From the cell containing the given text, extract its center point as [x, y] coordinate. 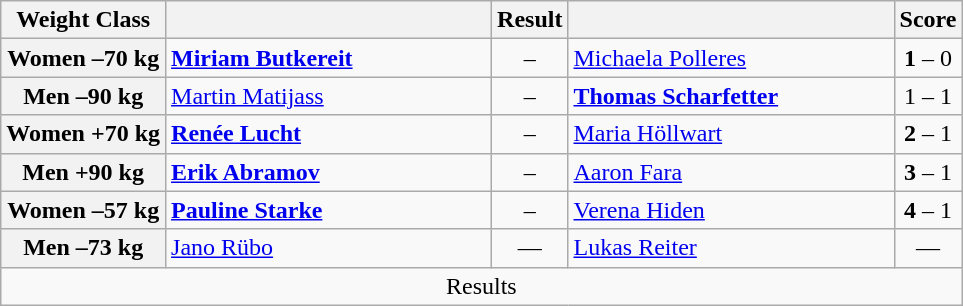
Aaron Fara [731, 172]
Men –73 kg [84, 248]
Men +90 kg [84, 172]
Erik Abramov [329, 172]
Michaela Polleres [731, 58]
Miriam Butkereit [329, 58]
Men –90 kg [84, 96]
Results [482, 286]
1 – 0 [928, 58]
Score [928, 20]
1 – 1 [928, 96]
2 – 1 [928, 134]
Lukas Reiter [731, 248]
4 – 1 [928, 210]
Women –70 kg [84, 58]
Women +70 kg [84, 134]
Pauline Starke [329, 210]
Verena Hiden [731, 210]
Women –57 kg [84, 210]
Result [530, 20]
Maria Höllwart [731, 134]
Renée Lucht [329, 134]
3 – 1 [928, 172]
Martin Matijass [329, 96]
Weight Class [84, 20]
Thomas Scharfetter [731, 96]
Jano Rübo [329, 248]
